Capture the cell that displays the provided text and extract its (x, y) central coordinate. 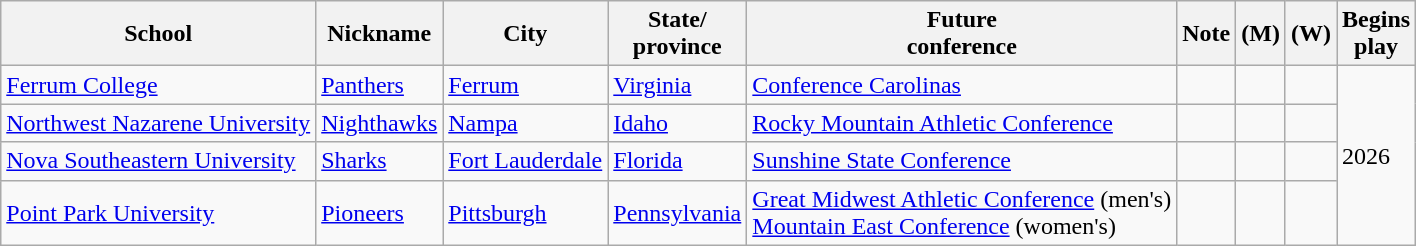
Pennsylvania (678, 212)
Nampa (526, 123)
Conference Carolinas (962, 85)
Florida (678, 161)
Ferrum College (158, 85)
Fort Lauderdale (526, 161)
Pittsburgh (526, 212)
Beginsplay (1376, 34)
Nova Southeastern University (158, 161)
Panthers (380, 85)
Futureconference (962, 34)
2026 (1376, 156)
Point Park University (158, 212)
Sunshine State Conference (962, 161)
Idaho (678, 123)
State/province (678, 34)
School (158, 34)
Note (1206, 34)
Pioneers (380, 212)
(M) (1261, 34)
Nighthawks (380, 123)
City (526, 34)
Rocky Mountain Athletic Conference (962, 123)
Great Midwest Athletic Conference (men's)Mountain East Conference (women's) (962, 212)
Ferrum (526, 85)
Virginia (678, 85)
Nickname (380, 34)
(W) (1310, 34)
Sharks (380, 161)
Northwest Nazarene University (158, 123)
